Detect which cell encompasses the target text, then output its (X, Y) center coordinate. 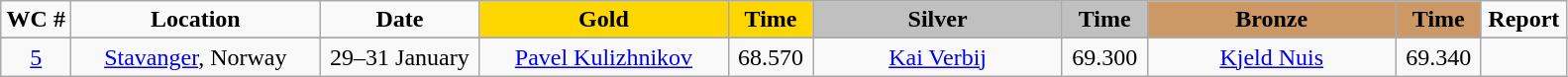
Pavel Kulizhnikov (604, 57)
Kjeld Nuis (1272, 57)
WC # (36, 20)
5 (36, 57)
Kai Verbij (937, 57)
Date (400, 20)
Bronze (1272, 20)
69.300 (1104, 57)
Location (196, 20)
Report (1523, 20)
69.340 (1438, 57)
Stavanger, Norway (196, 57)
29–31 January (400, 57)
Gold (604, 20)
Silver (937, 20)
68.570 (771, 57)
